Return the (x, y) coordinate for the center point of the cell that contains the specified text.  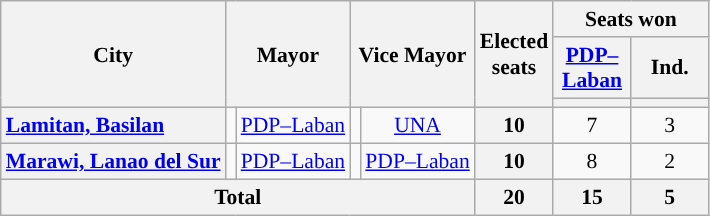
Electedseats (514, 54)
City (114, 54)
Seats won (630, 19)
7 (592, 126)
8 (592, 162)
Mayor (288, 54)
Total (238, 197)
Marawi, Lanao del Sur (114, 162)
5 (670, 197)
20 (514, 197)
Ind. (670, 68)
Vice Mayor (412, 54)
15 (592, 197)
Lamitan, Basilan (114, 126)
3 (670, 126)
2 (670, 162)
UNA (417, 126)
